Detect which cell encompasses the target text, then output its [x, y] center coordinate. 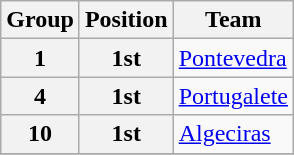
10 [40, 134]
4 [40, 96]
Group [40, 20]
Team [233, 20]
Portugalete [233, 96]
Algeciras [233, 134]
Position [126, 20]
Pontevedra [233, 58]
1 [40, 58]
